Output the (x, y) coordinate of the center of the cell containing the given text.  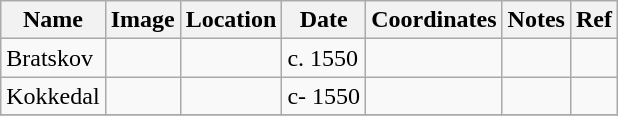
Image (142, 20)
Location (231, 20)
Date (324, 20)
Name (53, 20)
c- 1550 (324, 96)
Ref (594, 20)
Notes (536, 20)
Kokkedal (53, 96)
Bratskov (53, 58)
c. 1550 (324, 58)
Coordinates (434, 20)
